Capture the cell that displays the provided text and extract its (x, y) central coordinate. 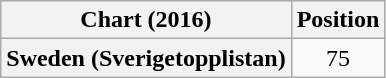
Chart (2016) (146, 20)
75 (338, 58)
Position (338, 20)
Sweden (Sverigetopplistan) (146, 58)
